Locate the cell with the specified text and output its (x, y) center coordinate. 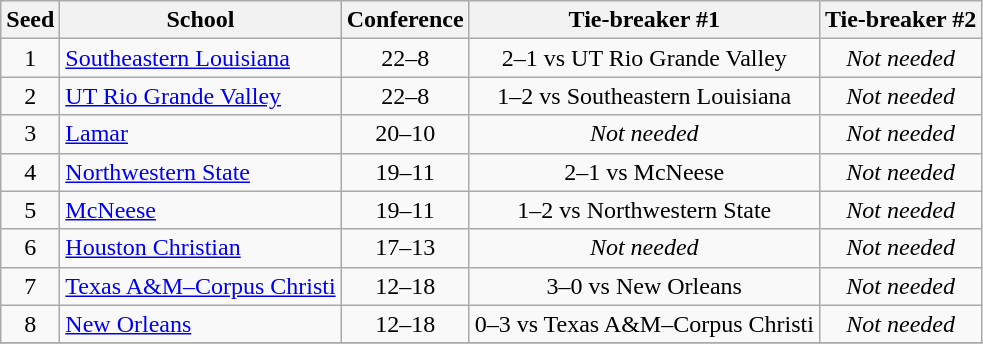
6 (30, 248)
5 (30, 210)
Northwestern State (200, 172)
Houston Christian (200, 248)
1–2 vs Southeastern Louisiana (644, 96)
Southeastern Louisiana (200, 58)
Conference (405, 20)
8 (30, 324)
Seed (30, 20)
2 (30, 96)
3–0 vs New Orleans (644, 286)
New Orleans (200, 324)
2–1 vs UT Rio Grande Valley (644, 58)
1 (30, 58)
20–10 (405, 134)
School (200, 20)
McNeese (200, 210)
3 (30, 134)
Texas A&M–Corpus Christi (200, 286)
7 (30, 286)
0–3 vs Texas A&M–Corpus Christi (644, 324)
2–1 vs McNeese (644, 172)
Tie-breaker #1 (644, 20)
17–13 (405, 248)
4 (30, 172)
Lamar (200, 134)
Tie-breaker #2 (900, 20)
1–2 vs Northwestern State (644, 210)
UT Rio Grande Valley (200, 96)
